Return the (X, Y) coordinate for the center point of the cell that contains the specified text.  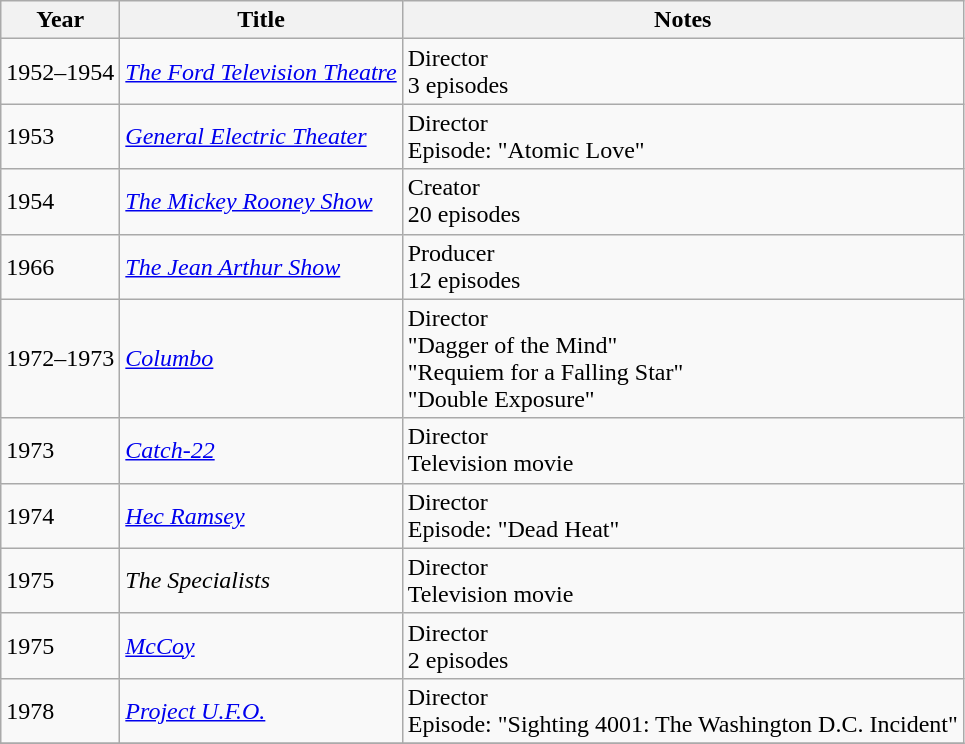
1973 (60, 450)
Creator20 episodes (682, 202)
General Electric Theater (261, 136)
1972–1973 (60, 358)
The Jean Arthur Show (261, 266)
DirectorEpisode: "Atomic Love" (682, 136)
1974 (60, 516)
Director"Dagger of the Mind""Requiem for a Falling Star""Double Exposure" (682, 358)
1952–1954 (60, 72)
1978 (60, 710)
Director2 episodes (682, 646)
Hec Ramsey (261, 516)
Columbo (261, 358)
Director3 episodes (682, 72)
The Ford Television Theatre (261, 72)
Project U.F.O. (261, 710)
1966 (60, 266)
McCoy (261, 646)
The Mickey Rooney Show (261, 202)
Notes (682, 20)
The Specialists (261, 580)
Producer12 episodes (682, 266)
1954 (60, 202)
Year (60, 20)
DirectorEpisode: "Sighting 4001: The Washington D.C. Incident" (682, 710)
Catch-22 (261, 450)
DirectorEpisode: "Dead Heat" (682, 516)
Title (261, 20)
1953 (60, 136)
